Determine the [X, Y] coordinate at the center of the cell enclosing the given text.  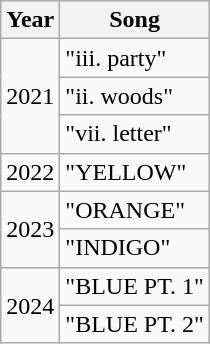
"vii. letter" [135, 134]
"BLUE PT. 2" [135, 324]
"iii. party" [135, 58]
"ORANGE" [135, 210]
"INDIGO" [135, 248]
2024 [30, 305]
Year [30, 20]
"BLUE PT. 1" [135, 286]
Song [135, 20]
2022 [30, 172]
2021 [30, 96]
"ii. woods" [135, 96]
2023 [30, 229]
"YELLOW" [135, 172]
